Scan for the cell matching the given text and deliver its [X, Y] coordinate at center. 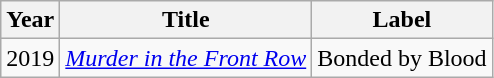
Label [402, 20]
Bonded by Blood [402, 58]
Murder in the Front Row [186, 58]
Year [30, 20]
Title [186, 20]
2019 [30, 58]
